Extract the [x, y] coordinate from the center of the cell holding the provided text.  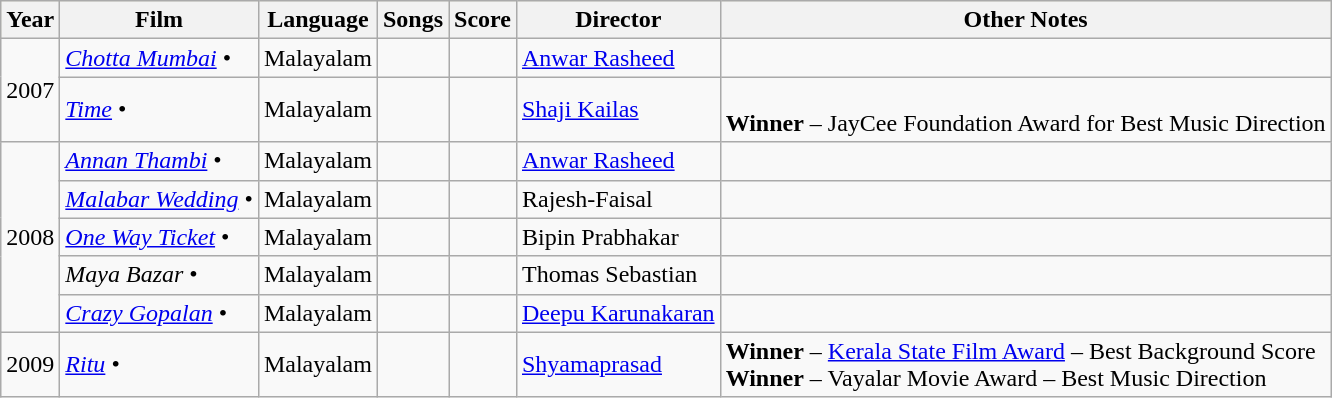
Thomas Sebastian [618, 275]
Winner – JayCee Foundation Award for Best Music Direction [1026, 110]
Time • [160, 110]
Score [483, 20]
2008 [30, 237]
Film [160, 20]
Chotta Mumbai • [160, 58]
Songs [412, 20]
Ritu • [160, 364]
Annan Thambi • [160, 161]
2009 [30, 364]
One Way Ticket • [160, 237]
Winner – Kerala State Film Award – Best Background ScoreWinner – Vayalar Movie Award – Best Music Direction [1026, 364]
Shaji Kailas [618, 110]
Other Notes [1026, 20]
Year [30, 20]
Crazy Gopalan • [160, 313]
Bipin Prabhakar [618, 237]
Rajesh-Faisal [618, 199]
Director [618, 20]
2007 [30, 90]
Shyamaprasad [618, 364]
Maya Bazar • [160, 275]
Malabar Wedding • [160, 199]
Language [318, 20]
Deepu Karunakaran [618, 313]
